Return [X, Y] of the center of cell containing provided text 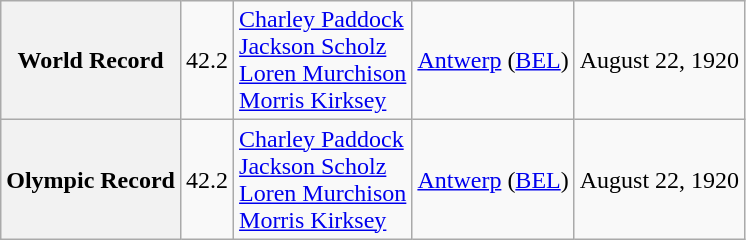
World Record [91, 60]
Olympic Record [91, 180]
